Return [x, y] of the center of cell containing provided text 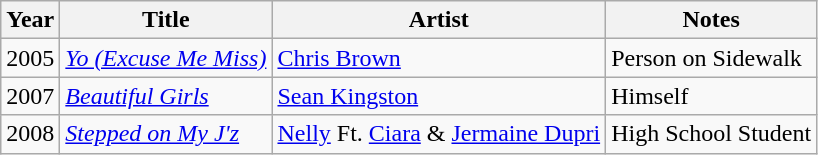
Title [166, 20]
2008 [30, 134]
Artist [439, 20]
2007 [30, 96]
Beautiful Girls [166, 96]
Yo (Excuse Me Miss) [166, 58]
Chris Brown [439, 58]
Himself [712, 96]
High School Student [712, 134]
Year [30, 20]
Notes [712, 20]
Stepped on My J'z [166, 134]
Person on Sidewalk [712, 58]
Nelly Ft. Ciara & Jermaine Dupri [439, 134]
2005 [30, 58]
Sean Kingston [439, 96]
